Return (X, Y) of the center of cell containing provided text 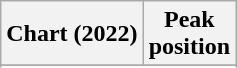
Peakposition (189, 34)
Chart (2022) (72, 34)
